Extract the (X, Y) coordinate from the center of the cell holding the provided text.  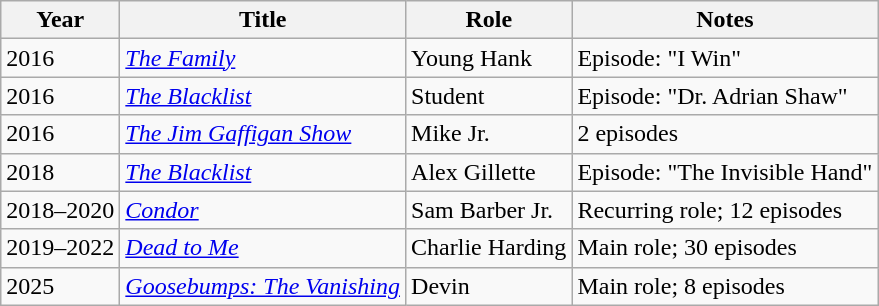
2 episodes (725, 134)
Young Hank (489, 58)
Notes (725, 20)
2025 (60, 286)
Student (489, 96)
Main role; 30 episodes (725, 248)
Recurring role; 12 episodes (725, 210)
Episode: "I Win" (725, 58)
Role (489, 20)
2018 (60, 172)
Devin (489, 286)
The Jim Gaffigan Show (263, 134)
2019–2022 (60, 248)
Title (263, 20)
Goosebumps: The Vanishing (263, 286)
Year (60, 20)
Mike Jr. (489, 134)
Charlie Harding (489, 248)
Dead to Me (263, 248)
2018–2020 (60, 210)
Sam Barber Jr. (489, 210)
Main role; 8 episodes (725, 286)
Episode: "The Invisible Hand" (725, 172)
Condor (263, 210)
The Family (263, 58)
Episode: "Dr. Adrian Shaw" (725, 96)
Alex Gillette (489, 172)
